Locate the cell with the specified text and output its (x, y) center coordinate. 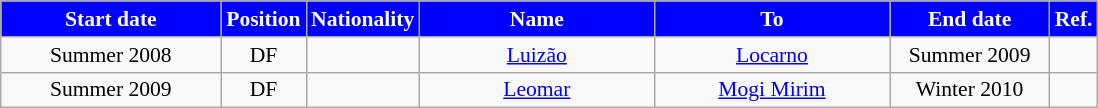
Luizão (536, 55)
Nationality (362, 19)
Mogi Mirim (772, 90)
To (772, 19)
Name (536, 19)
Ref. (1074, 19)
Position (264, 19)
Winter 2010 (970, 90)
Start date (111, 19)
End date (970, 19)
Leomar (536, 90)
Summer 2008 (111, 55)
Locarno (772, 55)
